For the text-containing cell, return its midpoint in (x, y) coordinate format. 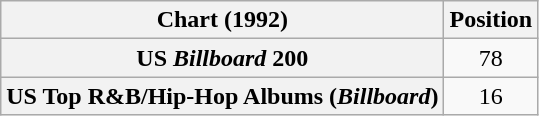
Chart (1992) (222, 20)
Position (491, 20)
US Top R&B/Hip-Hop Albums (Billboard) (222, 96)
78 (491, 58)
US Billboard 200 (222, 58)
16 (491, 96)
